Provide the (X, Y) coordinate of the cell's center where the given text is located.  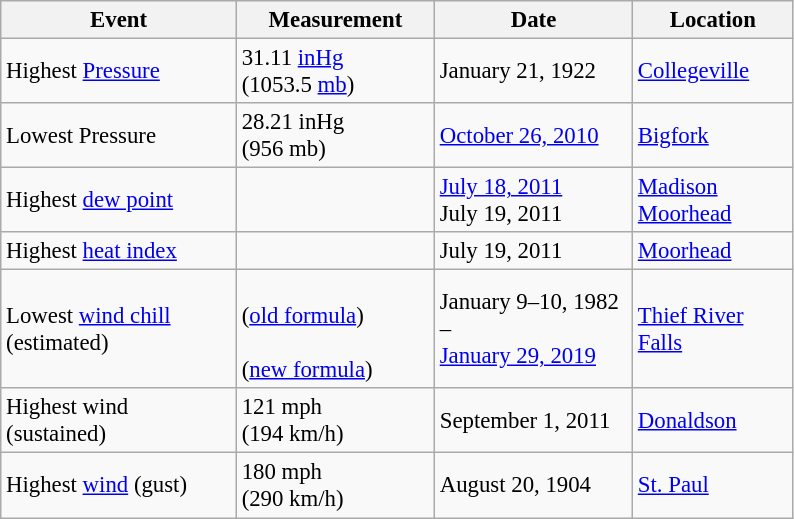
Event (119, 20)
Collegeville (714, 72)
October 26, 2010 (533, 136)
August 20, 1904 (533, 486)
July 19, 2011 (533, 251)
Location (714, 20)
July 18, 2011 July 19, 2011 (533, 200)
MadisonMoorhead (714, 200)
31.11 inHg (1053.5 mb) (335, 72)
Lowest wind chill (estimated) (119, 330)
28.21 inHg (956 mb) (335, 136)
180 mph (290 km/h) (335, 486)
Measurement (335, 20)
Moorhead (714, 251)
St. Paul (714, 486)
Highest wind (sustained) (119, 420)
Thief River Falls (714, 330)
Highest heat index (119, 251)
Donaldson (714, 420)
Highest Pressure (119, 72)
September 1, 2011 (533, 420)
Highest dew point (119, 200)
(old formula)(new formula) (335, 330)
Date (533, 20)
January 21, 1922 (533, 72)
Highest wind (gust) (119, 486)
Lowest Pressure (119, 136)
Bigfork (714, 136)
121 mph (194 km/h) (335, 420)
January 9–10, 1982 –January 29, 2019 (533, 330)
